Locate the cell with the specified text and output its (X, Y) center coordinate. 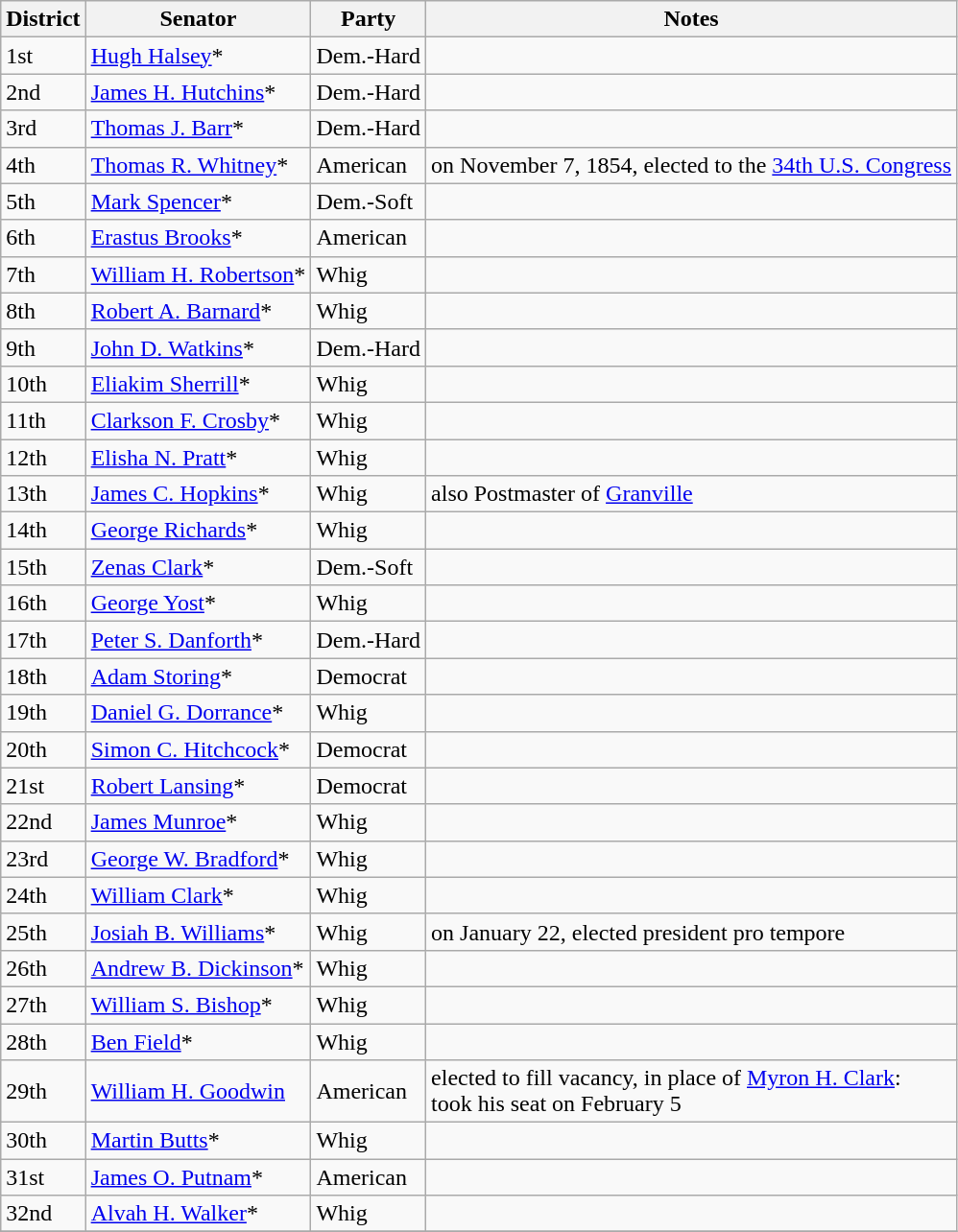
5th (43, 201)
Senator (198, 19)
William Clark* (198, 895)
1st (43, 56)
Andrew B. Dickinson* (198, 968)
James O. Putnam* (198, 1177)
7th (43, 274)
18th (43, 676)
Clarkson F. Crosby* (198, 420)
31st (43, 1177)
Daniel G. Dorrance* (198, 713)
Robert Lansing* (198, 786)
9th (43, 347)
Adam Storing* (198, 676)
Zenas Clark* (198, 567)
15th (43, 567)
14th (43, 531)
25th (43, 932)
Elisha N. Pratt* (198, 458)
William H. Goodwin (198, 1092)
10th (43, 384)
William S. Bishop* (198, 1005)
Alvah H. Walker* (198, 1214)
11th (43, 420)
Mark Spencer* (198, 201)
16th (43, 604)
on January 22, elected president pro tempore (691, 932)
Thomas J. Barr* (198, 129)
21st (43, 786)
28th (43, 1041)
Eliakim Sherrill* (198, 384)
23rd (43, 859)
George Richards* (198, 531)
32nd (43, 1214)
elected to fill vacancy, in place of Myron H. Clark: took his seat on February 5 (691, 1092)
James H. Hutchins* (198, 92)
22nd (43, 822)
26th (43, 968)
James C. Hopkins* (198, 494)
on November 7, 1854, elected to the 34th U.S. Congress (691, 165)
Notes (691, 19)
James Munroe* (198, 822)
19th (43, 713)
Simon C. Hitchcock* (198, 749)
4th (43, 165)
6th (43, 238)
Hugh Halsey* (198, 56)
William H. Robertson* (198, 274)
30th (43, 1141)
also Postmaster of Granville (691, 494)
29th (43, 1092)
Peter S. Danforth* (198, 640)
Ben Field* (198, 1041)
Party (369, 19)
Martin Butts* (198, 1141)
8th (43, 311)
Erastus Brooks* (198, 238)
17th (43, 640)
George Yost* (198, 604)
12th (43, 458)
Josiah B. Williams* (198, 932)
2nd (43, 92)
George W. Bradford* (198, 859)
24th (43, 895)
Robert A. Barnard* (198, 311)
13th (43, 494)
3rd (43, 129)
District (43, 19)
27th (43, 1005)
John D. Watkins* (198, 347)
Thomas R. Whitney* (198, 165)
20th (43, 749)
